Scan for the cell matching the given text and deliver its (X, Y) coordinate at center. 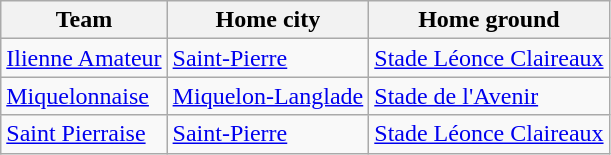
Team (84, 20)
Miquelonnaise (84, 96)
Home city (268, 20)
Stade de l'Avenir (489, 96)
Home ground (489, 20)
Saint Pierraise (84, 134)
Ilienne Amateur (84, 58)
Miquelon-Langlade (268, 96)
